From the cell containing the given text, extract its center point as [x, y] coordinate. 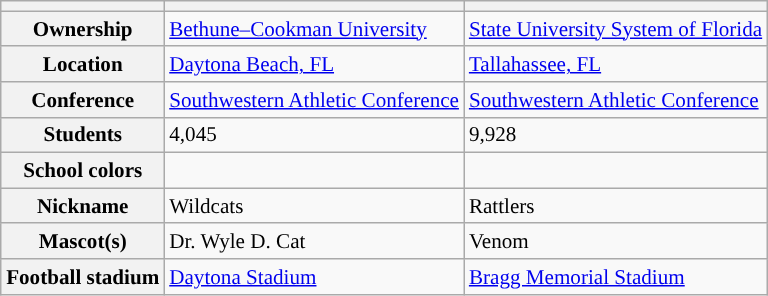
Location [82, 64]
Students [82, 134]
Bragg Memorial Stadium [616, 276]
School colors [82, 170]
State University System of Florida [616, 28]
Daytona Beach, FL [314, 64]
9,928 [616, 134]
Rattlers [616, 206]
Football stadium [82, 276]
Mascot(s) [82, 240]
Tallahassee, FL [616, 64]
Wildcats [314, 206]
Dr. Wyle D. Cat [314, 240]
4,045 [314, 134]
Ownership [82, 28]
Venom [616, 240]
Daytona Stadium [314, 276]
Bethune–Cookman University [314, 28]
Conference [82, 100]
Nickname [82, 206]
